Scan for the cell matching the given text and deliver its [X, Y] coordinate at center. 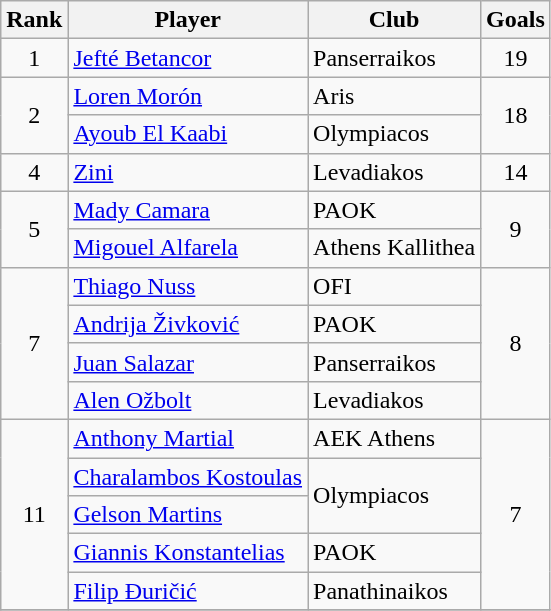
Charalambos Kostoulas [188, 477]
OFI [394, 286]
Filip Đuričić [188, 591]
Migouel Alfarela [188, 248]
Andrija Živković [188, 324]
Mady Camara [188, 210]
AEK Athens [394, 438]
Juan Salazar [188, 362]
Goals [516, 20]
Giannis Konstantelias [188, 553]
9 [516, 229]
5 [34, 229]
Anthony Martial [188, 438]
11 [34, 514]
18 [516, 115]
Player [188, 20]
1 [34, 58]
Loren Morón [188, 96]
Aris [394, 96]
19 [516, 58]
Rank [34, 20]
Club [394, 20]
Gelson Martins [188, 515]
Alen Ožbolt [188, 400]
Thiago Nuss [188, 286]
Panathinaikos [394, 591]
8 [516, 343]
Ayoub El Kaabi [188, 134]
14 [516, 172]
4 [34, 172]
Zini [188, 172]
Athens Kallithea [394, 248]
2 [34, 115]
Jefté Betancor [188, 58]
